Capture the cell that displays the provided text and extract its (x, y) central coordinate. 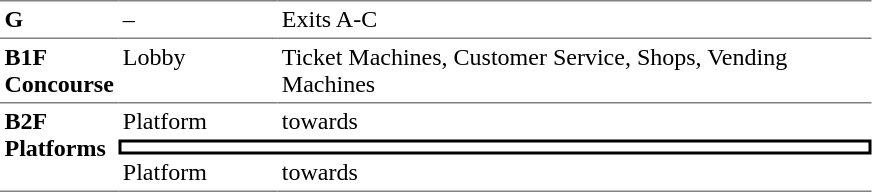
– (198, 19)
B1FConcourse (59, 71)
Lobby (198, 71)
G (59, 19)
Exits A-C (574, 19)
Ticket Machines, Customer Service, Shops, Vending Machines (574, 71)
B2FPlatforms (59, 148)
